Output the [X, Y] coordinate of the center of the cell containing the given text.  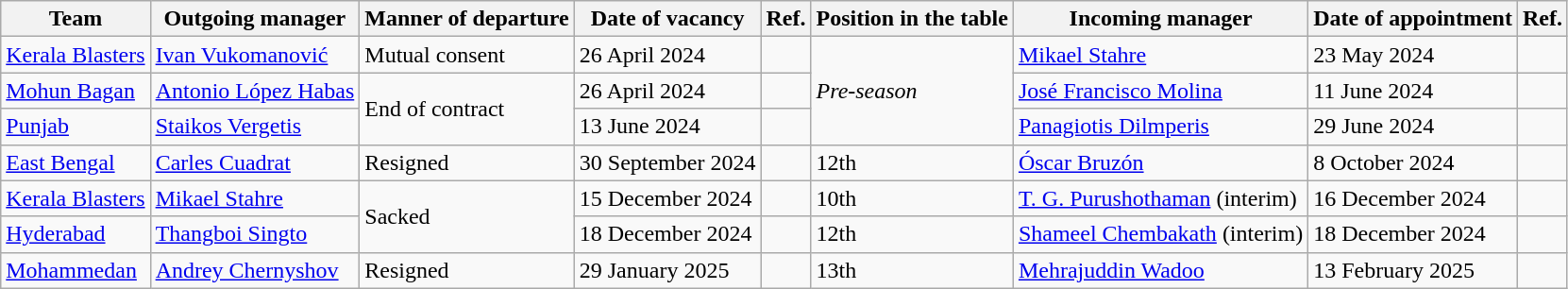
8 October 2024 [1413, 162]
Pre-season [912, 91]
29 January 2025 [667, 270]
13 June 2024 [667, 127]
Date of appointment [1413, 19]
Mohammedan [76, 270]
Staikos Vergetis [255, 127]
13th [912, 270]
José Francisco Molina [1160, 91]
23 May 2024 [1413, 55]
Team [76, 19]
10th [912, 198]
16 December 2024 [1413, 198]
Antonio López Habas [255, 91]
30 September 2024 [667, 162]
Incoming manager [1160, 19]
T. G. Purushothaman (interim) [1160, 198]
Date of vacancy [667, 19]
End of contract [466, 109]
Ivan Vukomanović [255, 55]
Mutual consent [466, 55]
15 December 2024 [667, 198]
Hyderabad [76, 234]
Carles Cuadrat [255, 162]
Position in the table [912, 19]
Andrey Chernyshov [255, 270]
Punjab [76, 127]
Outgoing manager [255, 19]
Manner of departure [466, 19]
13 February 2025 [1413, 270]
East Bengal [76, 162]
Sacked [466, 216]
Mehrajuddin Wadoo [1160, 270]
11 June 2024 [1413, 91]
Thangboi Singto [255, 234]
Shameel Chembakath (interim) [1160, 234]
Óscar Bruzón [1160, 162]
Mohun Bagan [76, 91]
29 June 2024 [1413, 127]
Panagiotis Dilmperis [1160, 127]
